Pinpoint the cell where the given text exists, returning its (x, y) midpoint coordinate. 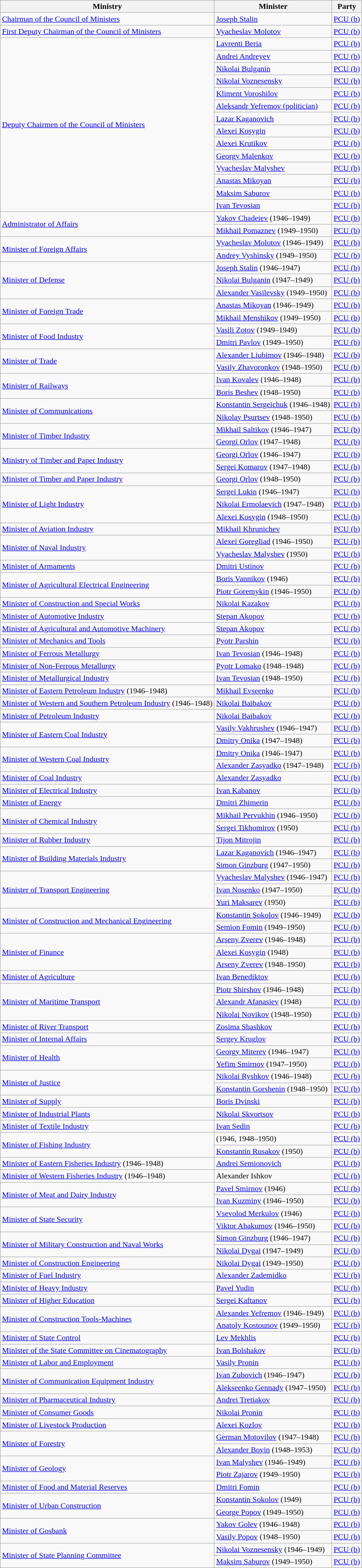
George Popov (1949–1950) (273, 1512)
Minister of Metallurgical Industry (107, 678)
Anatoly Kostounov (1949–1950) (273, 1325)
Nikolai Kazakov (273, 604)
Minister of Energy (107, 803)
Minister of Fuel Industry (107, 1275)
Georgy Miterev (1946–1947) (273, 1052)
Minister of State Security (107, 1220)
Lavrenti Beria (273, 44)
Simon Ginzburg (1946–1947) (273, 1238)
Alexei Kosygin (273, 131)
Minister of Finance (107, 952)
Minister of Construction Tools-Machines (107, 1319)
Minister (273, 7)
Alexander Liubimov (1946–1948) (273, 355)
Minister of the State Committee on Cinematography (107, 1350)
Mikhail Saltikov (1946–1947) (273, 430)
Joseph Stalin (273, 19)
Mikhail Pervukhin (1946–1950) (273, 815)
Konstantin Gorshenin (1948–1950) (273, 1089)
Dmitry Onika (1946–1947) (273, 753)
Minister of Agricultural Electrical Engineering (107, 585)
Sergei Tikhomirov (1950) (273, 828)
Minister of Meat and Dairy Industry (107, 1195)
Minister of Geology (107, 1468)
Konstantin Rusakov (1950) (273, 1151)
Minister of Textile Industry (107, 1126)
Minister of Labor and Employment (107, 1363)
Minister of Consumer Goods (107, 1412)
Ivan Malyshev (1946–1949) (273, 1462)
Minister of Railways (107, 386)
Minister of Communications (107, 411)
Nikolai Voznesensky (273, 81)
Minister of Industrial Plants (107, 1114)
Alexei Kozlov (273, 1425)
Minister of Forestry (107, 1443)
Sergei Kaftanov (273, 1300)
Pavel Yudin (273, 1288)
Vasily Vakhrushev (1946–1947) (273, 728)
Nikolai Ermolaevich (1947–1948) (273, 504)
Vasily Popov (1948–1950) (273, 1537)
Maksim Saburov (273, 193)
Boris Beshev (1948–1950) (273, 392)
Semion Fomin (1949–1950) (273, 927)
Minister of Light Industry (107, 504)
Konstantin Sokolov (1949) (273, 1499)
Minister of Building Materials Industry (107, 859)
Ivan Benediktov (273, 977)
Anastas Mikoyan (273, 181)
Piotr Shirshov (1946–1948) (273, 989)
Sergei Lukin (1946–1947) (273, 492)
Pavel Smirnov (1946) (273, 1189)
Minister of Internal Affairs (107, 1039)
Nikolai Bulganin (1947–1949) (273, 280)
Mikhail Menshikov (1949–1950) (273, 317)
Alexei Kosygin (1948–1950) (273, 516)
Sergei Komarov (1947–1948) (273, 467)
Arseny Zverev (1948–1950) (273, 965)
Minister of Western Fisheries Industry (1946–1948) (107, 1176)
Vyacheslav Malyshev (273, 168)
German Motovilov (1947–1948) (273, 1437)
Ivan Sedin (273, 1126)
Minister of Pharmaceutical Industry (107, 1400)
Minister of Construction and Mechanical Engineering (107, 921)
Minister of River Transport (107, 1027)
Alexander Yefremov (1946–1949) (273, 1313)
Piotr Goremykin (1946–1950) (273, 591)
Mikhail Khrunichev (273, 529)
Minister of Food Industry (107, 336)
Minister of Livestock Production (107, 1425)
Boris Vannikov (1946) (273, 579)
Minister of Gosbank (107, 1530)
Minister of Armaments (107, 566)
Minister of Western Coal Industry (107, 759)
Alexandr Afanasiev (1948) (273, 1002)
Nikolai Dygai (1949–1950) (273, 1263)
Georgi Orlov (1948–1950) (273, 479)
First Deputy Chairman of the Council of Ministers (107, 31)
Minister of Chemical Industry (107, 821)
Dmitri Pavlov (1949–1950) (273, 342)
Yakov Chadeiev (1946–1949) (273, 218)
Boris Dvinski (273, 1101)
Minister of Construction and Special Works (107, 604)
Maksim Saburov (1949–1950) (273, 1562)
Minister of Aviation Industry (107, 529)
Minister of Justice (107, 1083)
Yakov Golev (1946–1948) (273, 1524)
Andrei Semionovich (273, 1164)
Minister of Non-Ferrous Metallurgy (107, 666)
Ivan Tevosian (273, 206)
Ivan Zubovich (1946–1947) (273, 1375)
Alexander Ishkov (273, 1176)
Sergey Kruglov (273, 1039)
Ivan Tevosian (1946–1948) (273, 653)
Ivan Bolshakov (273, 1350)
Andrei Andreyev (273, 56)
Anastas Mikoyan (1946–1949) (273, 305)
Minister of Petroleum Industry (107, 716)
Ivan Tevosian (1948–1950) (273, 678)
Minister of Urban Construction (107, 1506)
Minister of Health (107, 1058)
Alexei Kosygin (1948) (273, 952)
Minister of Ferrous Metallurgy (107, 653)
Minister of Coal Industry (107, 778)
Minister of Eastern Coal Industry (107, 734)
Minister of Higher Education (107, 1300)
Simon Ginzburg (1947–1950) (273, 865)
Chairman of the Council of Ministers (107, 19)
Tijon Mitrojin (273, 840)
Minister of Maritime Transport (107, 1002)
Georgi Orlov (1946–1947) (273, 454)
Vyacheslav Malyshev (1946–1947) (273, 877)
Konstantin Sokolov (1946–1949) (273, 915)
Yefim Smirnov (1947–1950) (273, 1064)
Alexander Bovin (1948–1953) (273, 1450)
Minister of Trade (107, 361)
Minister of Naval Industry (107, 548)
Viktor Abakumov (1946–1950) (273, 1226)
Minister of Transport Engineering (107, 890)
Nikolai Ryshkov (1946–1948) (273, 1076)
Deputy Chairmen of the Council of Ministers (107, 125)
Nikolai Bulganin (273, 69)
Minister of Communication Equipment Industry (107, 1381)
Vsevolod Merkulov (1946) (273, 1213)
Minister of Foreign Trade (107, 311)
Zosima Shashkov (273, 1027)
Dmitri Zhimerin (273, 803)
Kliment Voroshilov (273, 93)
Alexander Zasyadko (1947–1948) (273, 766)
Minister of Agricultural and Automotive Machinery (107, 629)
Ivan Nosenko (1947–1950) (273, 890)
Andrei Tretiakov (273, 1400)
Minister of Food and Material Reserves (107, 1487)
Pyotr Parshin (273, 641)
Ministry of Timber and Paper Industry (107, 461)
Mikhail Pomaznev (1949–1950) (273, 230)
Minister of State Planning Committee (107, 1555)
Minister of Rubber Industry (107, 840)
Konstantin Sergeichuk (1946–1948) (273, 405)
Minister of State Control (107, 1338)
Lazar Kaganovich (1946–1947) (273, 852)
Vyacheslav Malyshev (1950) (273, 554)
Ministry (107, 7)
Minister of Eastern Fisheries Industry (1946–1948) (107, 1164)
Nikolai Pronin (273, 1412)
Dmitri Ustinov (273, 566)
Alekseenko Gennady (1947–1950) (273, 1388)
Nikolai Dygai (1947–1949) (273, 1251)
Minister of Heavy Industry (107, 1288)
Vasili Zotov (1949–1949) (273, 330)
Dmitri Fomin (273, 1487)
Arseny Zverev (1946–1948) (273, 939)
Piotr Zajarov (1949–1950) (273, 1475)
Vasily Zhavoronkov (1948–1950) (273, 367)
Vyacheslav Molotov (1946–1949) (273, 243)
Dmitry Onika (1947–1948) (273, 740)
Minister of Foreign Affairs (107, 249)
Yuri Maksarev (1950) (273, 902)
Minister of Supply (107, 1101)
Ivan Kabanov (273, 790)
Alexei Goregliad (1946–1950) (273, 541)
Minister of Military Construction and Naval Works (107, 1244)
Lev Mekhlis (273, 1338)
Minister of Mechanics and Tools (107, 641)
Georgi Orlov (1947–1948) (273, 442)
Alexander Vasilevsky (1949–1950) (273, 293)
Minister of Fishing Industry (107, 1145)
Ivan Kovalev (1946–1948) (273, 380)
Minister of Electrical Industry (107, 790)
Pyotr Lomako (1948–1948) (273, 666)
Minister of Timber Industry (107, 436)
Administrator of Affairs (107, 224)
Alexander Zademidko (273, 1275)
Minister of Construction Engineering (107, 1263)
Minister of Automotive Industry (107, 616)
Alexander Zasyadko (273, 778)
Alexei Krutikov (273, 143)
Mikhail Evseenko (273, 691)
Minister of Timber and Paper Industry (107, 479)
(1946, 1948–1950) (273, 1138)
Nikolai Novikov (1948–1950) (273, 1014)
Minister of Defense (107, 280)
Nikolay Psurtsev (1948–1950) (273, 417)
Minister of Eastern Petroleum Industry (1946–1948) (107, 691)
Andrey Vyshinsky (1949–1950) (273, 255)
Nikolai Voznesensky (1946–1949) (273, 1549)
Vasily Pronin (273, 1363)
Joseph Stalin (1946–1947) (273, 268)
Aleksandr Yefremov (politician) (273, 106)
Lazar Kaganovich (273, 118)
Ivan Kuzminy (1946–1950) (273, 1201)
Georgy Malenkov (273, 156)
Nikolai Skvortsov (273, 1114)
Vyacheslav Molotov (273, 31)
Party (347, 7)
Minister of Western and Southern Petroleum Industry (1946–1948) (107, 703)
Minister of Agriculture (107, 977)
